From the cell containing the given text, extract its center point as [x, y] coordinate. 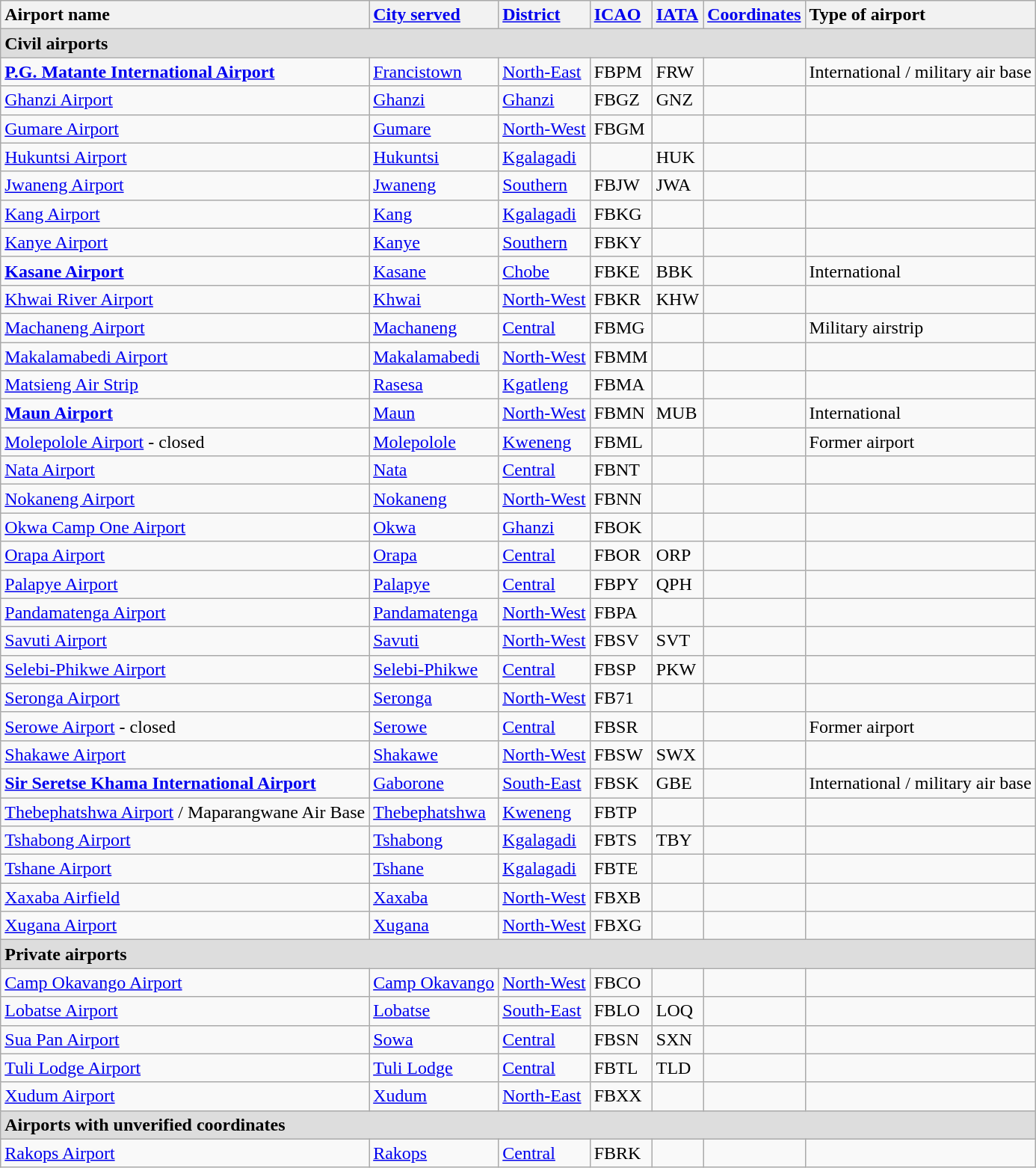
Kanye [434, 242]
Khwai [434, 299]
Kang Airport [185, 214]
FBKE [620, 271]
Palapye Airport [185, 584]
Xudum [434, 1096]
Ghanzi Airport [185, 100]
District [544, 15]
Rakops Airport [185, 1153]
Xugana [434, 926]
Hukuntsi Airport [185, 157]
Tshane Airport [185, 869]
KHW [677, 299]
FBSR [620, 726]
Makalamabedi [434, 357]
GNZ [677, 100]
Nokaneng [434, 499]
FBMA [620, 385]
Type of airport [920, 15]
Hukuntsi [434, 157]
Nokaneng Airport [185, 499]
Thebephatshwa Airport / Maparangwane Air Base [185, 811]
Lobatse Airport [185, 1011]
Tshabong [434, 840]
TBY [677, 840]
FBPA [620, 612]
Civil airports [519, 43]
FBPY [620, 584]
Airport name [185, 15]
Okwa [434, 527]
BBK [677, 271]
FBPM [620, 72]
Rakops [434, 1153]
Tuli Lodge [434, 1068]
Makalamabedi Airport [185, 357]
Jwaneng [434, 185]
Nata [434, 470]
Serowe [434, 726]
Machaneng [434, 328]
MUB [677, 414]
Pandamatenga Airport [185, 612]
FBNN [620, 499]
Gumare Airport [185, 129]
Okwa Camp One Airport [185, 527]
FBMN [620, 414]
Orapa Airport [185, 556]
FBOK [620, 527]
Gumare [434, 129]
FBSK [620, 783]
FBSW [620, 754]
FBLO [620, 1011]
Rasesa [434, 385]
Coordinates [754, 15]
GBE [677, 783]
FBRK [620, 1153]
Matsieng Air Strip [185, 385]
Tuli Lodge Airport [185, 1068]
Selebi-Phikwe Airport [185, 669]
Francistown [434, 72]
Shakawe [434, 754]
Kang [434, 214]
Serowe Airport - closed [185, 726]
Sua Pan Airport [185, 1039]
FBGZ [620, 100]
Gaborone [434, 783]
Camp Okavango Airport [185, 983]
FBTE [620, 869]
Maun Airport [185, 414]
Molepolole Airport - closed [185, 442]
PKW [677, 669]
Chobe [544, 271]
Shakawe Airport [185, 754]
Kgatleng [544, 385]
FBSN [620, 1039]
Machaneng Airport [185, 328]
FBTL [620, 1068]
JWA [677, 185]
Military airstrip [920, 328]
QPH [677, 584]
Seronga [434, 698]
Jwaneng Airport [185, 185]
ICAO [620, 15]
FBJW [620, 185]
TLD [677, 1068]
Sowa [434, 1039]
FBXX [620, 1096]
Thebephatshwa [434, 811]
FBGM [620, 129]
IATA [677, 15]
Savuti [434, 641]
Xugana Airport [185, 926]
Nata Airport [185, 470]
FBKR [620, 299]
Kanye Airport [185, 242]
Selebi-Phikwe [434, 669]
Seronga Airport [185, 698]
FBTP [620, 811]
FBXB [620, 897]
FBKG [620, 214]
FBNT [620, 470]
Tshane [434, 869]
FBSP [620, 669]
Pandamatenga [434, 612]
FBSV [620, 641]
Tshabong Airport [185, 840]
Lobatse [434, 1011]
FBTS [620, 840]
FBMM [620, 357]
FBCO [620, 983]
SXN [677, 1039]
FRW [677, 72]
Palapye [434, 584]
Xaxaba [434, 897]
Kasane [434, 271]
Khwai River Airport [185, 299]
P.G. Matante International Airport [185, 72]
Sir Seretse Khama International Airport [185, 783]
Private airports [519, 954]
FB71 [620, 698]
LOQ [677, 1011]
Xudum Airport [185, 1096]
Molepolole [434, 442]
Airports with unverified coordinates [519, 1125]
Xaxaba Airfield [185, 897]
FBML [620, 442]
HUK [677, 157]
SVT [677, 641]
FBKY [620, 242]
Orapa [434, 556]
FBMG [620, 328]
ORP [677, 556]
City served [434, 15]
Camp Okavango [434, 983]
FBOR [620, 556]
Savuti Airport [185, 641]
FBXG [620, 926]
Kasane Airport [185, 271]
SWX [677, 754]
Maun [434, 414]
